Extract the (X, Y) coordinate from the center of the cell holding the provided text.  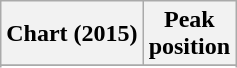
Peak position (189, 34)
Chart (2015) (72, 34)
